Extract the [x, y] coordinate from the center of the cell holding the provided text.  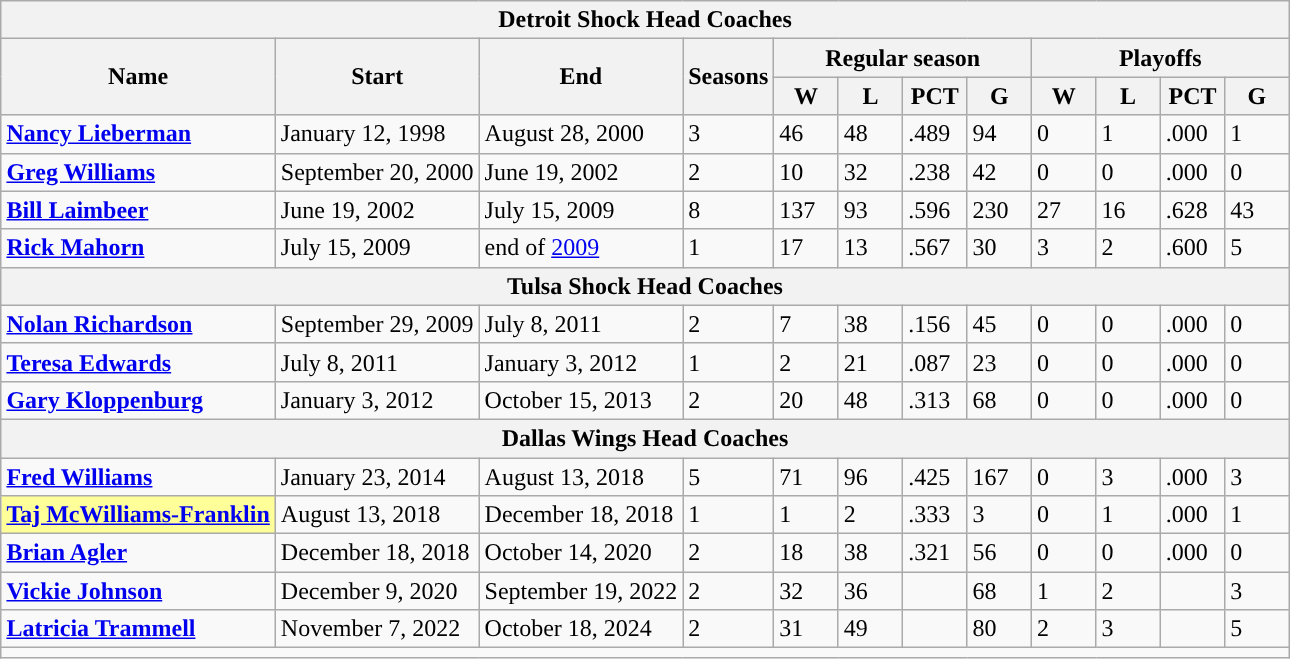
30 [999, 248]
Greg Williams [138, 172]
End [581, 77]
Start [377, 77]
Playoffs [1160, 58]
31 [806, 629]
October 18, 2024 [581, 629]
.087 [935, 362]
Regular season [903, 58]
Latricia Trammell [138, 629]
Taj McWilliams-Franklin [138, 515]
Name [138, 77]
16 [1128, 210]
167 [999, 477]
137 [806, 210]
17 [806, 248]
.313 [935, 400]
21 [870, 362]
September 19, 2022 [581, 591]
20 [806, 400]
8 [728, 210]
93 [870, 210]
Fred Williams [138, 477]
Rick Mahorn [138, 248]
.425 [935, 477]
.321 [935, 553]
January 23, 2014 [377, 477]
.628 [1192, 210]
Gary Kloppenburg [138, 400]
January 12, 1998 [377, 134]
Seasons [728, 77]
94 [999, 134]
.489 [935, 134]
56 [999, 553]
.238 [935, 172]
49 [870, 629]
November 7, 2022 [377, 629]
.596 [935, 210]
18 [806, 553]
Bill Laimbeer [138, 210]
.156 [935, 324]
December 9, 2020 [377, 591]
.567 [935, 248]
36 [870, 591]
Nancy Lieberman [138, 134]
96 [870, 477]
Dallas Wings Head Coaches [645, 438]
Detroit Shock Head Coaches [645, 20]
Nolan Richardson [138, 324]
end of 2009 [581, 248]
Brian Agler [138, 553]
.333 [935, 515]
80 [999, 629]
43 [1257, 210]
13 [870, 248]
46 [806, 134]
230 [999, 210]
September 20, 2000 [377, 172]
August 28, 2000 [581, 134]
October 14, 2020 [581, 553]
September 29, 2009 [377, 324]
Teresa Edwards [138, 362]
October 15, 2013 [581, 400]
10 [806, 172]
27 [1063, 210]
7 [806, 324]
71 [806, 477]
.600 [1192, 248]
Tulsa Shock Head Coaches [645, 286]
23 [999, 362]
Vickie Johnson [138, 591]
45 [999, 324]
42 [999, 172]
